Locate the cell with the specified text and output its [x, y] center coordinate. 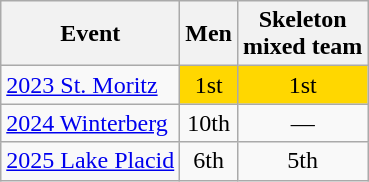
Event [90, 34]
2024 Winterberg [90, 123]
Men [209, 34]
— [302, 123]
5th [302, 161]
10th [209, 123]
2025 Lake Placid [90, 161]
6th [209, 161]
Skeletonmixed team [302, 34]
2023 St. Moritz [90, 85]
